Search for the cell housing the specified text and yield its (x, y) center coordinate. 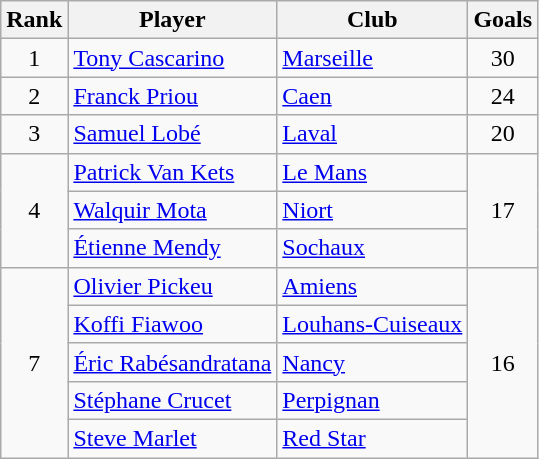
Stéphane Crucet (172, 400)
1 (34, 58)
Étienne Mendy (172, 248)
Olivier Pickeu (172, 286)
Samuel Lobé (172, 134)
Niort (372, 210)
Laval (372, 134)
Nancy (372, 362)
Steve Marlet (172, 438)
4 (34, 210)
16 (503, 362)
Koffi Fiawoo (172, 324)
17 (503, 210)
Club (372, 20)
Patrick Van Kets (172, 172)
20 (503, 134)
Le Mans (372, 172)
Perpignan (372, 400)
Red Star (372, 438)
24 (503, 96)
Amiens (372, 286)
Player (172, 20)
Rank (34, 20)
Tony Cascarino (172, 58)
30 (503, 58)
2 (34, 96)
3 (34, 134)
Sochaux (372, 248)
Franck Priou (172, 96)
Caen (372, 96)
Marseille (372, 58)
7 (34, 362)
Éric Rabésandratana (172, 362)
Louhans-Cuiseaux (372, 324)
Goals (503, 20)
Walquir Mota (172, 210)
